Extract the (x, y) coordinate from the center of the cell holding the provided text.  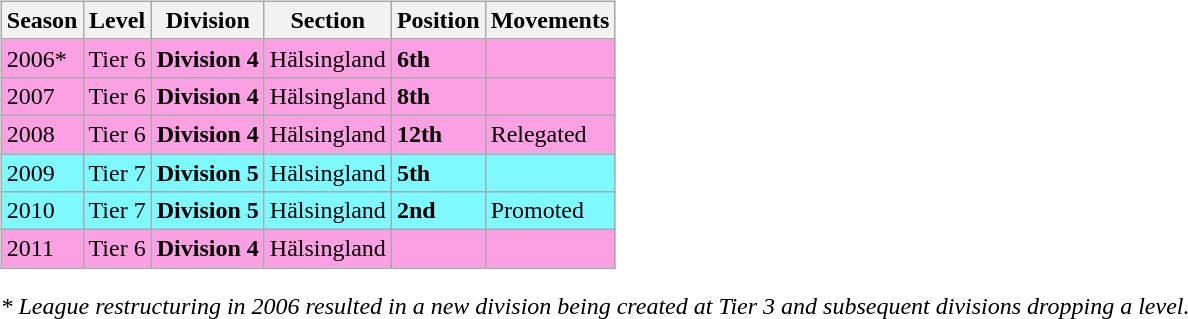
Level (117, 20)
Season (42, 20)
2009 (42, 173)
2007 (42, 96)
2011 (42, 249)
2006* (42, 58)
8th (438, 96)
Promoted (550, 211)
12th (438, 134)
5th (438, 173)
2008 (42, 134)
2010 (42, 211)
Relegated (550, 134)
Movements (550, 20)
Position (438, 20)
Division (208, 20)
Section (328, 20)
2nd (438, 211)
6th (438, 58)
